Extract the (X, Y) coordinate from the center of the cell holding the provided text.  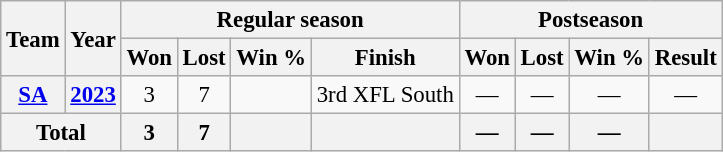
Regular season (290, 20)
Finish (385, 58)
Postseason (590, 20)
3rd XFL South (385, 95)
Year (93, 38)
2023 (93, 95)
Result (686, 58)
Total (61, 133)
Team (33, 38)
SA (33, 95)
